Locate the cell with the specified text and output its [x, y] center coordinate. 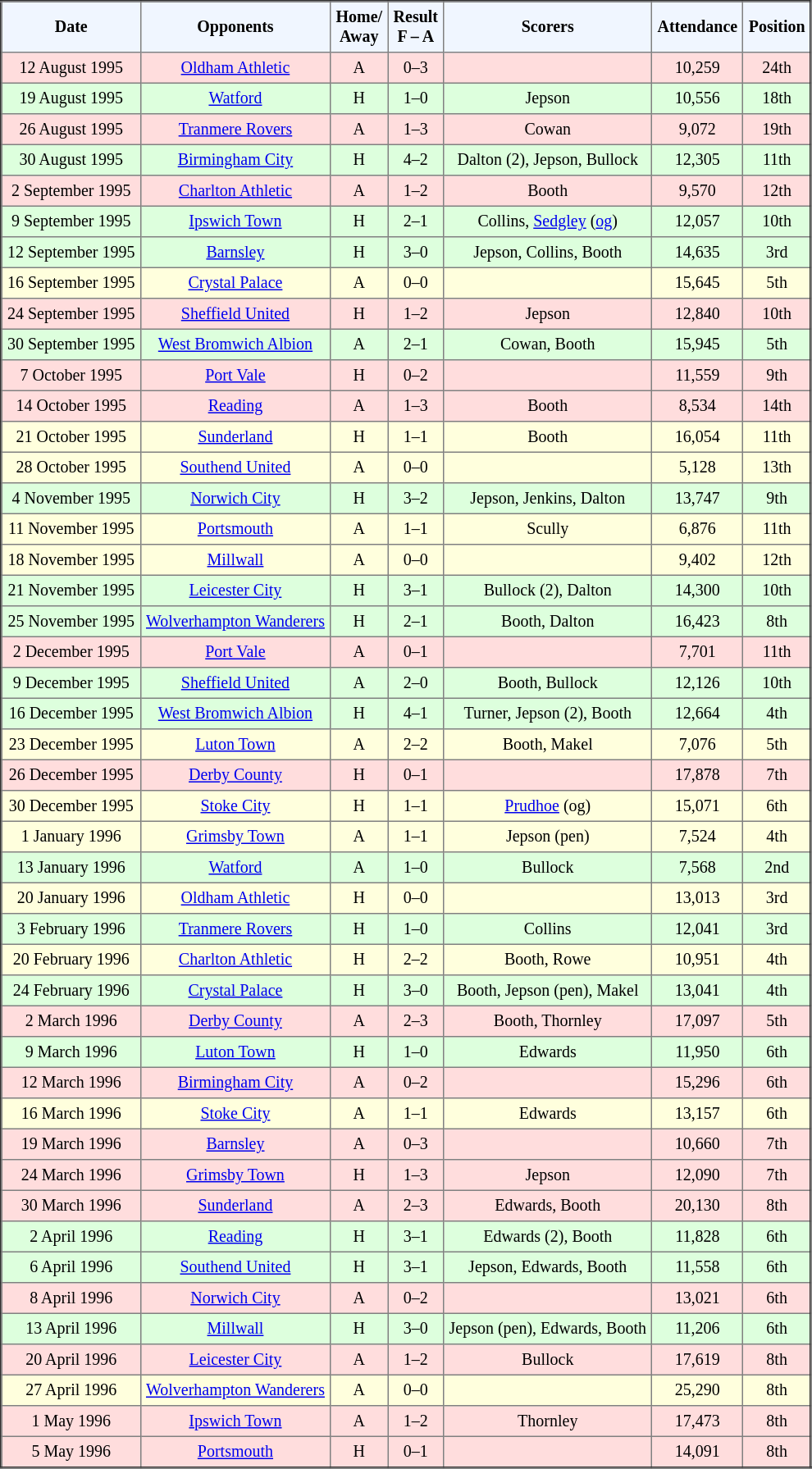
Turner, Jepson (2), Booth [548, 714]
24th [778, 68]
20 February 1996 [71, 960]
16 March 1996 [71, 1114]
Booth, Rowe [548, 960]
Booth, Dalton [548, 622]
30 September 1995 [71, 344]
Cowan, Booth [548, 344]
Scully [548, 529]
9,072 [697, 130]
15,645 [697, 283]
9,402 [697, 560]
2nd [778, 868]
13,021 [697, 1298]
Jepson, Collins, Booth [548, 253]
17,473 [697, 1421]
17,619 [697, 1360]
13 April 1996 [71, 1329]
Attendance [697, 27]
3 February 1996 [71, 929]
Home/Away [359, 27]
14,091 [697, 1452]
1 January 1996 [71, 837]
16,054 [697, 437]
30 August 1995 [71, 160]
Prudhoe (og) [548, 806]
8,534 [697, 406]
Collins, Sedgley (og) [548, 221]
12 March 1996 [71, 1083]
13,157 [697, 1114]
Booth, Makel [548, 745]
20,130 [697, 1206]
2 April 1996 [71, 1237]
12,041 [697, 929]
Date [71, 27]
4 November 1995 [71, 499]
Jepson, Jenkins, Dalton [548, 499]
7,524 [697, 837]
Jepson, Edwards, Booth [548, 1267]
9 September 1995 [71, 221]
19 March 1996 [71, 1144]
7 October 1995 [71, 376]
15,071 [697, 806]
15,296 [697, 1083]
Dalton (2), Jepson, Bullock [548, 160]
25 November 1995 [71, 622]
11 November 1995 [71, 529]
2 September 1995 [71, 191]
10,951 [697, 960]
11,206 [697, 1329]
7,701 [697, 652]
13 January 1996 [71, 868]
24 March 1996 [71, 1175]
20 April 1996 [71, 1360]
26 December 1995 [71, 775]
12,664 [697, 714]
30 December 1995 [71, 806]
30 March 1996 [71, 1206]
5,128 [697, 468]
21 October 1995 [71, 437]
Thornley [548, 1421]
Position [778, 27]
9 March 1996 [71, 1052]
Booth, Bullock [548, 683]
25,290 [697, 1390]
Booth, Jepson (pen), Makel [548, 991]
Collins [548, 929]
Cowan [548, 130]
2 December 1995 [71, 652]
18 November 1995 [71, 560]
14 October 1995 [71, 406]
16,423 [697, 622]
9,570 [697, 191]
10,259 [697, 68]
4–1 [416, 714]
7,076 [697, 745]
2 March 1996 [71, 1021]
17,097 [697, 1021]
13th [778, 468]
24 February 1996 [71, 991]
5 May 1996 [71, 1452]
20 January 1996 [71, 898]
12,305 [697, 160]
23 December 1995 [71, 745]
11,950 [697, 1052]
21 November 1995 [71, 591]
11,558 [697, 1267]
12 September 1995 [71, 253]
Bullock (2), Dalton [548, 591]
19 August 1995 [71, 98]
16 December 1995 [71, 714]
24 September 1995 [71, 314]
2–0 [416, 683]
15,945 [697, 344]
13,041 [697, 991]
18th [778, 98]
12 August 1995 [71, 68]
Edwards, Booth [548, 1206]
6 April 1996 [71, 1267]
10,660 [697, 1144]
19th [778, 130]
9 December 1995 [71, 683]
8 April 1996 [71, 1298]
14,300 [697, 591]
Edwards (2), Booth [548, 1237]
7,568 [697, 868]
Jepson (pen), Edwards, Booth [548, 1329]
Booth, Thornley [548, 1021]
17,878 [697, 775]
13,747 [697, 499]
26 August 1995 [71, 130]
12,090 [697, 1175]
14th [778, 406]
Scorers [548, 27]
Jepson (pen) [548, 837]
28 October 1995 [71, 468]
12,840 [697, 314]
12,126 [697, 683]
3–2 [416, 499]
12,057 [697, 221]
6,876 [697, 529]
14,635 [697, 253]
13,013 [697, 898]
27 April 1996 [71, 1390]
ResultF – A [416, 27]
Opponents [235, 27]
11,828 [697, 1237]
10,556 [697, 98]
4–2 [416, 160]
11,559 [697, 376]
16 September 1995 [71, 283]
1 May 1996 [71, 1421]
